For the text-containing cell, return its midpoint in (X, Y) coordinate format. 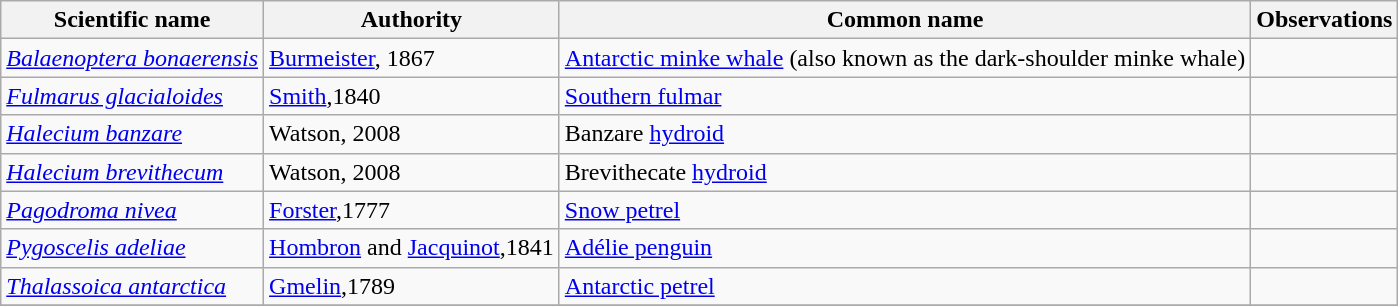
Halecium brevithecum (132, 172)
Halecium banzare (132, 134)
Southern fulmar (905, 96)
Pygoscelis adeliae (132, 248)
Snow petrel (905, 210)
Antarctic minke whale (also known as the dark-shoulder minke whale) (905, 58)
Scientific name (132, 20)
Smith,1840 (412, 96)
Thalassoica antarctica (132, 286)
Pagodroma nivea (132, 210)
Gmelin,1789 (412, 286)
Hombron and Jacquinot,1841 (412, 248)
Brevithecate hydroid (905, 172)
Burmeister, 1867 (412, 58)
Fulmarus glacialoides (132, 96)
Antarctic petrel (905, 286)
Banzare hydroid (905, 134)
Observations (1324, 20)
Forster,1777 (412, 210)
Authority (412, 20)
Adélie penguin (905, 248)
Balaenoptera bonaerensis (132, 58)
Common name (905, 20)
